Extract the [X, Y] coordinate from the center of the cell holding the provided text.  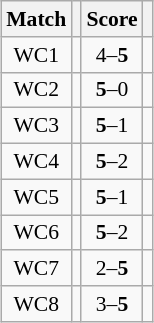
3–5 [112, 304]
WC5 [36, 197]
WC3 [36, 126]
WC1 [36, 55]
2–5 [112, 269]
Match [36, 19]
WC4 [36, 162]
WC7 [36, 269]
5–0 [112, 90]
WC6 [36, 233]
WC2 [36, 90]
4–5 [112, 55]
WC8 [36, 304]
Score [112, 19]
